Locate the cell with the specified text and output its (x, y) center coordinate. 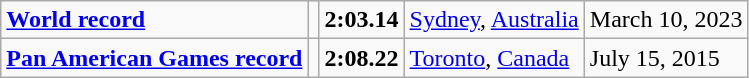
Sydney, Australia (494, 20)
2:08.22 (362, 58)
2:03.14 (362, 20)
World record (154, 20)
July 15, 2015 (666, 58)
March 10, 2023 (666, 20)
Pan American Games record (154, 58)
Toronto, Canada (494, 58)
